Scan for the cell matching the given text and deliver its (x, y) coordinate at center. 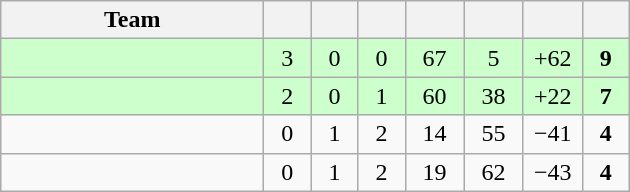
62 (494, 172)
−43 (552, 172)
+22 (552, 96)
9 (606, 58)
5 (494, 58)
55 (494, 134)
19 (434, 172)
+62 (552, 58)
38 (494, 96)
Team (132, 20)
67 (434, 58)
3 (288, 58)
7 (606, 96)
60 (434, 96)
−41 (552, 134)
14 (434, 134)
